Extract the [x, y] coordinate from the center of the cell holding the provided text.  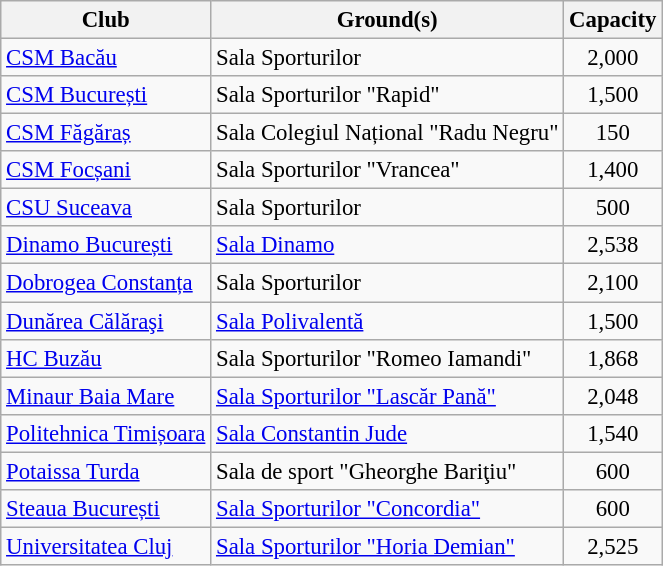
CSM Făgăraș [106, 133]
Minaur Baia Mare [106, 396]
500 [613, 208]
Dinamo București [106, 245]
Sala de sport "Gheorghe Bariţiu" [388, 471]
Sala Sporturilor "Rapid" [388, 95]
Sala Polivalentă [388, 321]
Steaua București [106, 509]
CSM Bacău [106, 58]
Sala Sporturilor "Concordia" [388, 509]
Dobrogea Constanța [106, 283]
2,538 [613, 245]
1,400 [613, 170]
1,868 [613, 358]
CSM București [106, 95]
2,000 [613, 58]
Dunărea Călăraşi [106, 321]
Sala Sporturilor "Horia Demian" [388, 546]
Potaissa Turda [106, 471]
Club [106, 20]
HC Buzău [106, 358]
1,540 [613, 433]
Ground(s) [388, 20]
Capacity [613, 20]
150 [613, 133]
Sala Sporturilor "Romeo Iamandi" [388, 358]
2,048 [613, 396]
Politehnica Timișoara [106, 433]
Sala Sporturilor "Lascăr Pană" [388, 396]
Sala Constantin Jude [388, 433]
Sala Colegiul Național "Radu Negru" [388, 133]
CSM Focșani [106, 170]
2,525 [613, 546]
Sala Sporturilor "Vrancea" [388, 170]
Sala Dinamo [388, 245]
CSU Suceava [106, 208]
2,100 [613, 283]
Universitatea Cluj [106, 546]
